From the cell containing the given text, extract its center point as [x, y] coordinate. 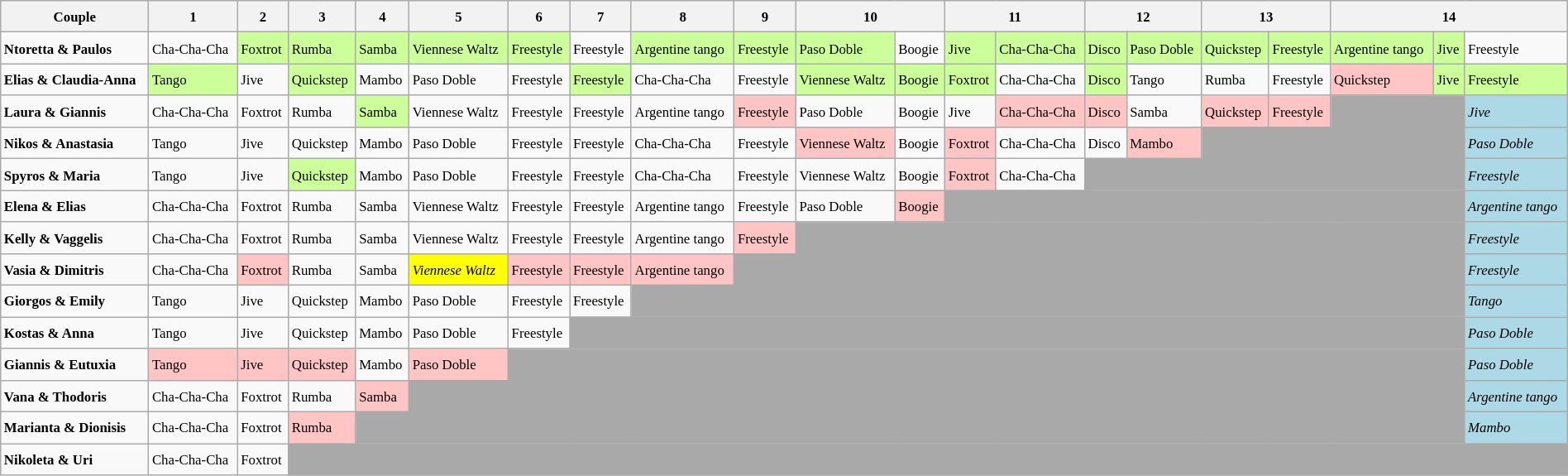
Nikos & Anastasia [74, 143]
Couple [74, 17]
3 [323, 17]
Elena & Elias [74, 206]
14 [1449, 17]
6 [538, 17]
Marianta & Dionisis [74, 428]
Vana & Thodoris [74, 396]
Ntoretta & Paulos [74, 48]
Elias & Claudia-Anna [74, 79]
9 [765, 17]
1 [194, 17]
5 [459, 17]
8 [682, 17]
Giannis & Eutuxia [74, 364]
11 [1016, 17]
13 [1266, 17]
12 [1143, 17]
Vasia & Dimitris [74, 270]
Spyros & Maria [74, 175]
4 [382, 17]
2 [263, 17]
Kelly & Vaggelis [74, 238]
7 [600, 17]
10 [870, 17]
Kostas & Anna [74, 333]
Laura & Giannis [74, 112]
Giorgos & Emily [74, 301]
Nikoleta & Uri [74, 459]
